Pinpoint the cell where the given text exists, returning its (x, y) midpoint coordinate. 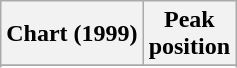
Chart (1999) (72, 34)
Peakposition (189, 34)
